Extract the (X, Y) coordinate from the center of the cell holding the provided text.  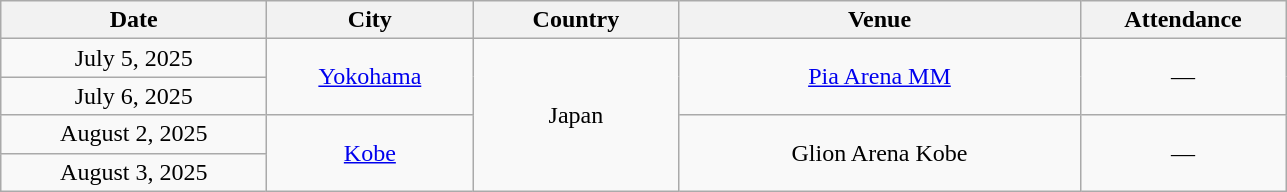
July 5, 2025 (134, 58)
August 3, 2025 (134, 172)
Japan (576, 115)
Attendance (1183, 20)
Date (134, 20)
Glion Arena Kobe (880, 153)
August 2, 2025 (134, 134)
City (370, 20)
Pia Arena MM (880, 77)
Yokohama (370, 77)
July 6, 2025 (134, 96)
Country (576, 20)
Kobe (370, 153)
Venue (880, 20)
